Locate the cell with the specified text and output its (x, y) center coordinate. 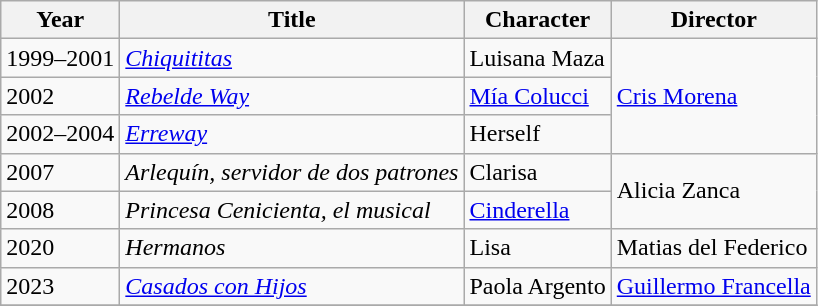
Lisa (538, 248)
2007 (60, 172)
Princesa Cenicienta, el musical (292, 210)
Erreway (292, 134)
2008 (60, 210)
2002–2004 (60, 134)
2002 (60, 96)
Alicia Zanca (714, 191)
Chiquititas (292, 58)
Character (538, 20)
Paola Argento (538, 286)
Cinderella (538, 210)
Mía Colucci (538, 96)
Rebelde Way (292, 96)
Hermanos (292, 248)
1999–2001 (60, 58)
Year (60, 20)
Title (292, 20)
Clarisa (538, 172)
Casados con Hijos (292, 286)
2020 (60, 248)
Cris Morena (714, 96)
Herself (538, 134)
Matias del Federico (714, 248)
Luisana Maza (538, 58)
Director (714, 20)
Guillermo Francella (714, 286)
Arlequín, servidor de dos patrones (292, 172)
2023 (60, 286)
